Provide the (x, y) coordinate of the cell's center where the given text is located.  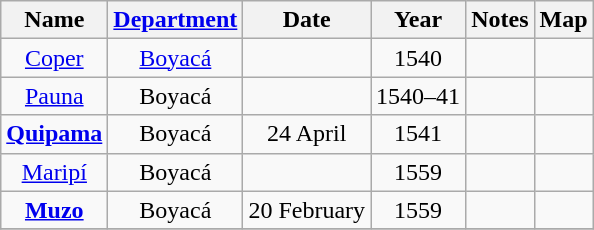
Map (564, 20)
Coper (54, 58)
Muzo (54, 210)
20 February (307, 210)
Department (176, 20)
Pauna (54, 96)
Quipama (54, 134)
24 April (307, 134)
Notes (500, 20)
1540 (418, 58)
1540–41 (418, 96)
Name (54, 20)
Year (418, 20)
1541 (418, 134)
Maripí (54, 172)
Date (307, 20)
